Return the [X, Y] coordinate for the center point of the cell that contains the specified text.  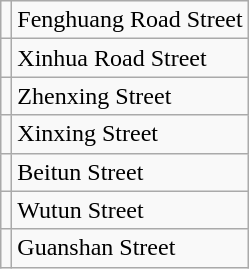
Guanshan Street [130, 248]
Zhenxing Street [130, 96]
Beitun Street [130, 172]
Wutun Street [130, 210]
Xinhua Road Street [130, 58]
Xinxing Street [130, 134]
Fenghuang Road Street [130, 20]
